Return [x, y] of the center of cell containing provided text 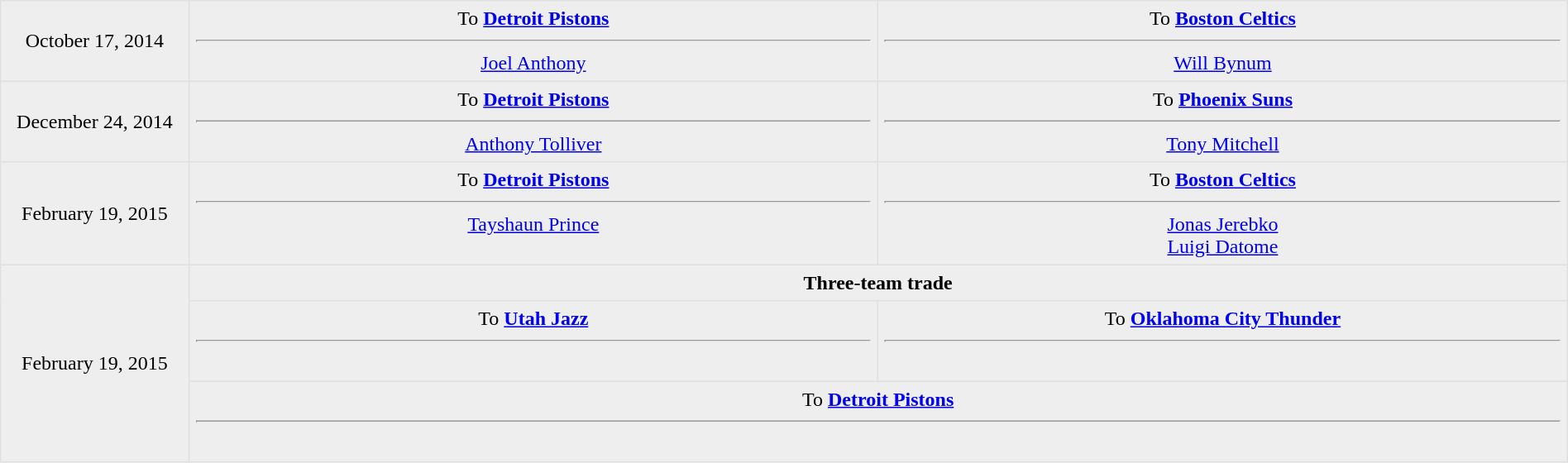
To Boston CelticsWill Bynum [1223, 41]
Three-team trade [878, 283]
To Detroit PistonsTayshaun Prince [533, 213]
To Oklahoma City Thunder [1223, 341]
To Phoenix SunsTony Mitchell [1223, 122]
To Boston CelticsJonas JerebkoLuigi Datome [1223, 213]
To Detroit PistonsJoel Anthony [533, 41]
October 17, 2014 [94, 41]
December 24, 2014 [94, 122]
To Utah Jazz [533, 341]
To Detroit PistonsAnthony Tolliver [533, 122]
To Detroit Pistons [878, 422]
